Search for the cell housing the specified text and yield its (X, Y) center coordinate. 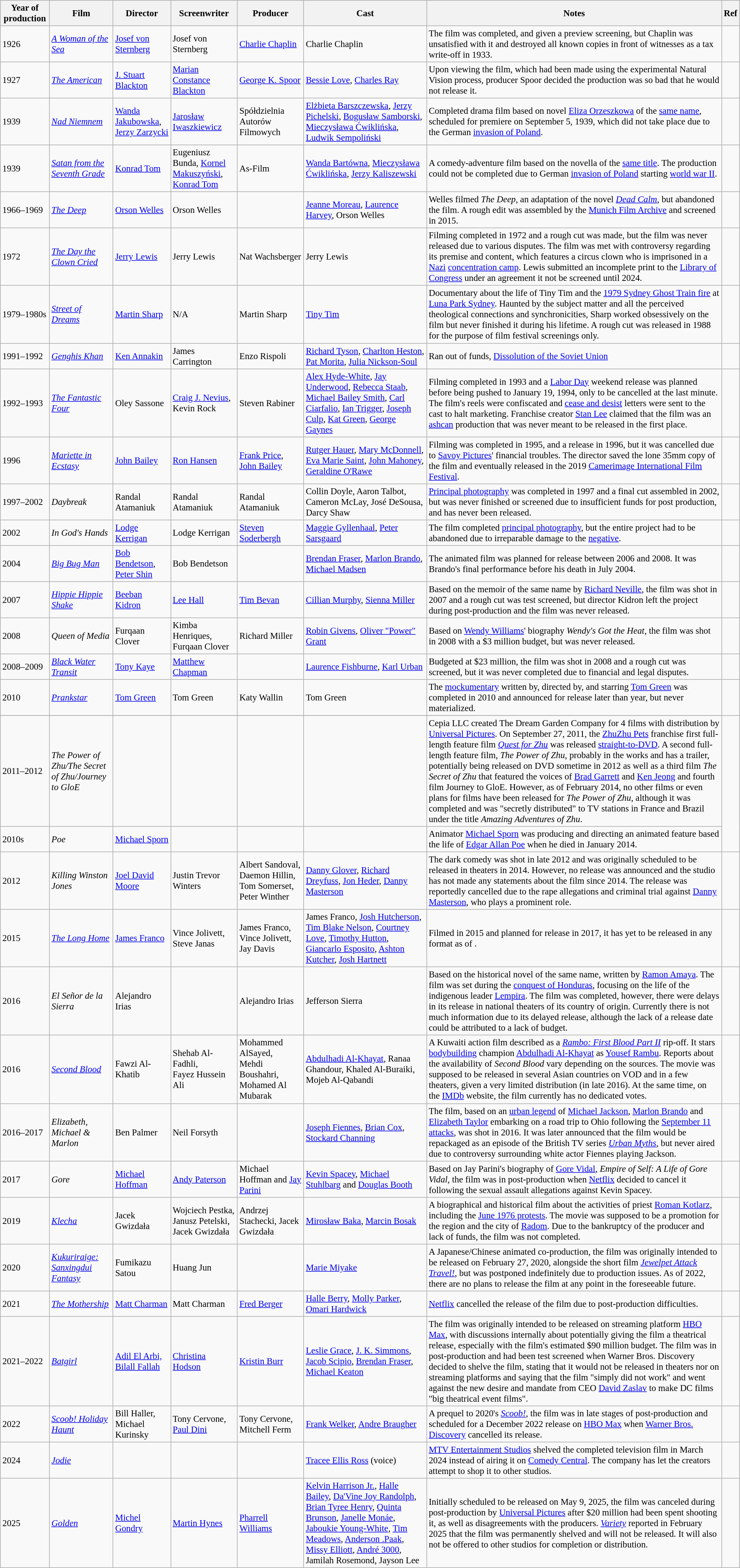
2020 (25, 1267)
Budgeted at $23 million, the film was shot in 2008 and a rough cut was screened, but it was never completed due to financial and legal disputes. (574, 667)
Ron Hansen (204, 461)
Big Bug Man (81, 564)
Huang Jun (204, 1267)
Jefferson Sierra (365, 1001)
Film (81, 13)
Satan from the Seventh Grade (81, 168)
Year of production (25, 13)
Jodie (81, 1460)
Marian Constance Blackton (204, 80)
N/A (204, 314)
Wanda Bartówna, Mieczysława Ćwiklińska, Jerzy Kaliszewski (365, 168)
Tim Bevan (270, 600)
Halle Berry, Molly Parker, Omari Hardwick (365, 1304)
John Bailey (142, 461)
Nat Wachsberger (270, 257)
Fred Berger (270, 1304)
Wojciech Pestka, Janusz Petelski, Jacek Gwizdała (204, 1221)
Justin Trevor Winters (204, 881)
Hippie Hippie Shake (81, 600)
Golden (81, 1523)
In God's Hands (81, 533)
Bessie Love, Charles Ray (365, 80)
2019 (25, 1221)
James Franco, Josh Hutcherson, Tim Blake Nelson, Courtney Love, Timothy Hutton, Giancarlo Esposito, Ashton Kutcher, Josh Hartnett (365, 938)
2024 (25, 1460)
Based on Wendy Williams' biography Wendy's Got the Heat, the film was shot in 2008 with a $3 million budget, but was never released. (574, 636)
Vince Jolivett, Steve Janas (204, 938)
J. Stuart Blackton (142, 80)
Cillian Murphy, Sienna Miller (365, 600)
El Señor de la Sierra (81, 1001)
1979–1980s (25, 314)
The Long Home (81, 938)
2008–2009 (25, 667)
Prankstar (81, 698)
Tiny Tim (365, 314)
As-Film (270, 168)
Marie Miyake (365, 1267)
Andrzej Stachecki, Jacek Gwizdała (270, 1221)
Adil El Arbi, Bilall Fallah (142, 1361)
Tony Cervone, Mitchell Ferm (270, 1424)
Mohammed AlSayed,Mehdi Boushahri,Mohamed Al Mubarak (270, 1070)
Netflix cancelled the release of the film due to post-production difficulties. (574, 1304)
Street of Dreams (81, 314)
2017 (25, 1179)
Steven Rabiner (270, 403)
1927 (25, 80)
Martin Hynes (204, 1523)
Batgirl (81, 1361)
Albert Sandoval, Daemon Hillin, Tom Somerset, Peter Winther (270, 881)
Leslie Grace, J. K. Simmons, Jacob Scipio, Brendan Fraser, Michael Keaton (365, 1361)
2016–2017 (25, 1132)
The film completed principal photography, but the entire project had to be abandoned due to irreparable damage to the negative. (574, 533)
Bill Haller, Michael Kurinsky (142, 1424)
Fumikazu Satou (142, 1267)
Laurence Fishburne, Karl Urban (365, 667)
Fawzi Al-Khatib (142, 1070)
Richard Tyson, Charlton Heston, Pat Morita, Julia Nickson-Soul (365, 356)
Bob Bendetson (204, 564)
George K. Spoor (270, 80)
The Mothership (81, 1304)
Elizabeth, Michael & Marlon (81, 1132)
A Woman of the Sea (81, 44)
2015 (25, 938)
Director (142, 13)
Robin Givens, Oliver "Power" Grant (365, 636)
Mariette in Ecstasy (81, 461)
1992–1993 (25, 403)
James Carrington (204, 356)
Michael Hoffman and Jay Parini (270, 1179)
Wanda Jakubowska, Jerzy Zarzycki (142, 122)
Eugeniusz Bunda, Kornel Makuszyński, Konrad Tom (204, 168)
Daybreak (81, 502)
2022 (25, 1424)
Jacek Gwizdała (142, 1221)
Maggie Gyllenhaal, Peter Sarsgaard (365, 533)
Kristin Burr (270, 1361)
Christina Hodson (204, 1361)
Brendan Fraser, Marlon Brando, Michael Madsen (365, 564)
Matthew Chapman (204, 667)
Screenwriter (204, 13)
Ran out of funds, Dissolution of the Soviet Union (574, 356)
Killing Winston Jones (81, 881)
1966–1969 (25, 210)
Producer (270, 13)
Michael Sporn (142, 839)
Nad Niemnem (81, 122)
Ben Palmer (142, 1132)
Enzo Rispoli (270, 356)
2021–2022 (25, 1361)
1926 (25, 44)
Michael Hoffman (142, 1179)
Jeanne Moreau, Laurence Harvey, Orson Welles (365, 210)
Tony Kaye (142, 667)
1997–2002 (25, 502)
Lee Hall (204, 600)
Mirosław Baka, Marcin Bosak (365, 1221)
Konrad Tom (142, 168)
Notes (574, 13)
Beeban Kidron (142, 600)
Black Water Transit (81, 667)
Scoob! Holiday Haunt (81, 1424)
Oley Sassone (142, 403)
Ref (731, 13)
Joseph Fiennes, Brian Cox, Stockard Channing (365, 1132)
2008 (25, 636)
James Franco (142, 938)
James Franco, Vince Jolivett, Jay Davis (270, 938)
Frank Price, John Bailey (270, 461)
Steven Soderbergh (270, 533)
Poe (81, 839)
1991–1992 (25, 356)
Craig J. Nevius, Kevin Rock (204, 403)
Frank Welker, Andre Braugher (365, 1424)
Queen of Media (81, 636)
Bob Bendetson, Peter Shin (142, 564)
Furqaan Clover (142, 636)
The animated film was planned for release between 2006 and 2008. It was Brando's final performance before his death in July 2004. (574, 564)
Shehab Al-Fadhli,Fayez Hussein Ali (204, 1070)
Abdulhadi Al-Khayat, Ranaa Ghandour, Khaled Al-Buraiki, Mojeb Al-Qabandi (365, 1070)
The Power of Zhu/The Secret of Zhu/Journey to GloE (81, 771)
Elżbieta Barszczewska, Jerzy Pichelski, Bogusław Samborski, Mieczysława Ćwiklińska, Ludwik Sempoliński (365, 122)
Second Blood (81, 1070)
The Fantastic Four (81, 403)
1972 (25, 257)
2025 (25, 1523)
Pharrell Williams (270, 1523)
2010s (25, 839)
Richard Miller (270, 636)
Kukuriraige: Sanxingdui Fantasy (81, 1267)
Cast (365, 13)
Spółdzielnia Autorów Filmowych (270, 122)
Katy Wallin (270, 698)
Jarosław Iwaszkiewicz (204, 122)
Rutger Hauer, Mary McDonnell, Eva Marie Saint, John Mahoney, Geraldine O'Rawe (365, 461)
The American (81, 80)
Collin Doyle, Aaron Talbot, Cameron McLay, José DeSousa, Darcy Shaw (365, 502)
Animator Michael Sporn was producing and directing an animated feature based the life of Edgar Allan Poe when he died in January 2014. (574, 839)
2021 (25, 1304)
Kevin Spacey, Michael Stuhlbarg and Douglas Booth (365, 1179)
2012 (25, 881)
Tony Cervone, Paul Dini (204, 1424)
Ken Annakin (142, 356)
Tracee Ellis Ross (voice) (365, 1460)
Kimba Henriques, Furqaan Clover (204, 636)
Klecha (81, 1221)
Andy Paterson (204, 1179)
Michel Gondry (142, 1523)
Filmed in 2015 and planned for release in 2017, it has yet to be released in any format as of . (574, 938)
The Deep (81, 210)
Gore (81, 1179)
2002 (25, 533)
Alex Hyde-White, Jay Underwood, Rebecca Staab, Michael Bailey Smith, Carl Ciarfalio, Ian Trigger, Joseph Culp, Kat Green, George Gaynes (365, 403)
Genghis Khan (81, 356)
2010 (25, 698)
2007 (25, 600)
The Day the Clown Cried (81, 257)
Joel David Moore (142, 881)
Danny Glover, Richard Dreyfuss, Jon Heder, Danny Masterson (365, 881)
1996 (25, 461)
Neil Forsyth (204, 1132)
2004 (25, 564)
2011–2012 (25, 771)
